Identify which cell holds the provided text, then report its [x, y] central coordinate. 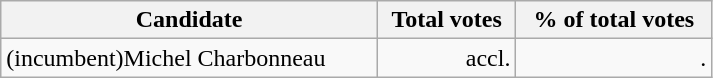
(incumbent)Michel Charbonneau [190, 58]
% of total votes [614, 20]
Candidate [190, 20]
Total votes [446, 20]
. [614, 58]
accl. [446, 58]
